Determine the [x, y] coordinate at the center of the cell enclosing the given text.  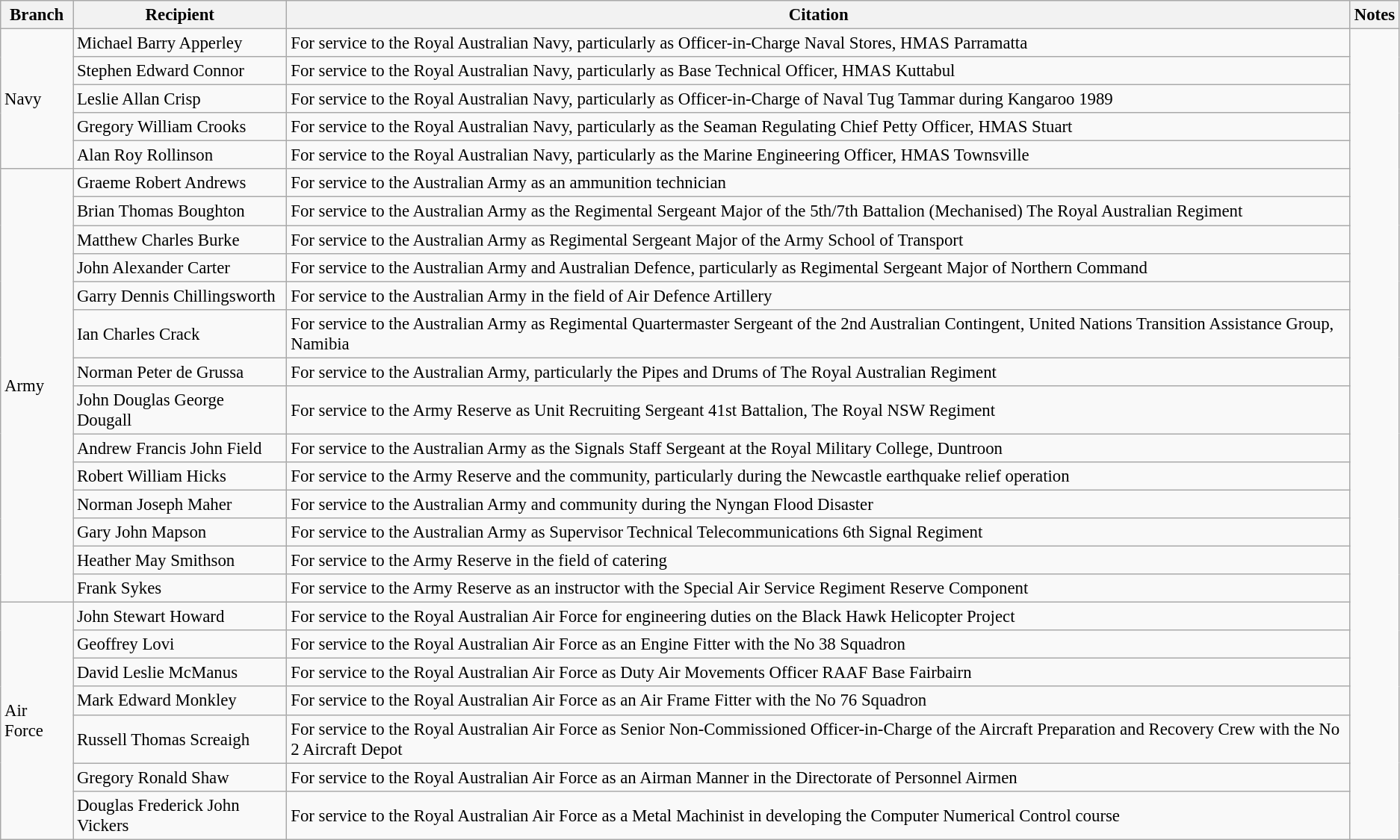
Gregory William Crooks [180, 127]
For service to the Royal Australian Air Force as a Metal Machinist in developing the Computer Numerical Control course [819, 815]
Stephen Edward Connor [180, 71]
Frank Sykes [180, 588]
For service to the Army Reserve and the community, particularly during the Newcastle earthquake relief operation [819, 476]
For service to the Australian Army as the Regimental Sergeant Major of the 5th/7th Battalion (Mechanised) The Royal Australian Regiment [819, 211]
For service to the Australian Army as Regimental Sergeant Major of the Army School of Transport [819, 240]
Michael Barry Apperley [180, 43]
Leslie Allan Crisp [180, 99]
Norman Joseph Maher [180, 504]
Notes [1375, 15]
Douglas Frederick John Vickers [180, 815]
Gregory Ronald Shaw [180, 777]
For service to the Royal Australian Air Force for engineering duties on the Black Hawk Helicopter Project [819, 617]
Brian Thomas Boughton [180, 211]
Gary John Mapson [180, 532]
John Stewart Howard [180, 617]
For service to the Australian Army as Supervisor Technical Telecommunications 6th Signal Regiment [819, 532]
Heather May Smithson [180, 561]
For service to the Royal Australian Air Force as an Air Frame Fitter with the No 76 Squadron [819, 701]
Army [37, 385]
Citation [819, 15]
For service to the Royal Australian Navy, particularly as Officer-in-Charge Naval Stores, HMAS Parramatta [819, 43]
For service to the Royal Australian Air Force as an Engine Fitter with the No 38 Squadron [819, 644]
Mark Edward Monkley [180, 701]
Navy [37, 99]
David Leslie McManus [180, 673]
For service to the Australian Army and Australian Defence, particularly as Regimental Sergeant Major of Northern Command [819, 267]
For service to the Australian Army in the field of Air Defence Artillery [819, 296]
For service to the Australian Army as the Signals Staff Sergeant at the Royal Military College, Duntroon [819, 448]
For service to the Royal Australian Navy, particularly as the Seaman Regulating Chief Petty Officer, HMAS Stuart [819, 127]
Geoffrey Lovi [180, 644]
Garry Dennis Chillingsworth [180, 296]
Ian Charles Crack [180, 333]
For service to the Army Reserve as Unit Recruiting Sergeant 41st Battalion, The Royal NSW Regiment [819, 411]
Air Force [37, 721]
Matthew Charles Burke [180, 240]
Graeme Robert Andrews [180, 183]
Andrew Francis John Field [180, 448]
Russell Thomas Screaigh [180, 739]
For service to the Australian Army as an ammunition technician [819, 183]
For service to the Australian Army, particularly the Pipes and Drums of The Royal Australian Regiment [819, 372]
For service to the Army Reserve as an instructor with the Special Air Service Regiment Reserve Component [819, 588]
Branch [37, 15]
Alan Roy Rollinson [180, 155]
John Douglas George Dougall [180, 411]
John Alexander Carter [180, 267]
Robert William Hicks [180, 476]
For service to the Royal Australian Air Force as Duty Air Movements Officer RAAF Base Fairbairn [819, 673]
For service to the Australian Army and community during the Nyngan Flood Disaster [819, 504]
For service to the Royal Australian Navy, particularly as the Marine Engineering Officer, HMAS Townsville [819, 155]
Norman Peter de Grussa [180, 372]
For service to the Royal Australian Navy, particularly as Officer-in-Charge of Naval Tug Tammar during Kangaroo 1989 [819, 99]
For service to the Royal Australian Air Force as an Airman Manner in the Directorate of Personnel Airmen [819, 777]
For service to the Royal Australian Navy, particularly as Base Technical Officer, HMAS Kuttabul [819, 71]
Recipient [180, 15]
For service to the Army Reserve in the field of catering [819, 561]
